Detect which cell encompasses the target text, then output its (X, Y) center coordinate. 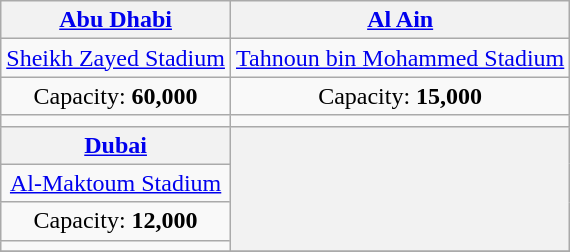
Capacity: 15,000 (400, 96)
Al-Maktoum Stadium (116, 183)
Al Ain (400, 20)
Dubai (116, 145)
Abu Dhabi (116, 20)
Tahnoun bin Mohammed Stadium (400, 58)
Capacity: 60,000 (116, 96)
Capacity: 12,000 (116, 221)
Sheikh Zayed Stadium (116, 58)
